Return the [x, y] coordinate for the center point of the cell that contains the specified text.  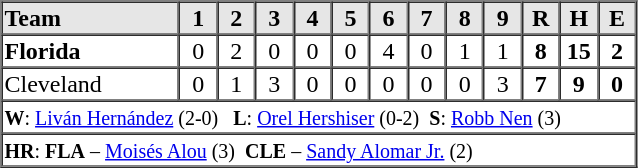
H [579, 18]
15 [579, 50]
W: Liván Hernández (2-0) L: Orel Hershiser (0-2) S: Robb Nen (3) [319, 116]
Florida [91, 50]
R [541, 18]
E [617, 18]
Cleveland [91, 84]
Team [91, 18]
6 [388, 18]
HR: FLA – Moisés Alou (3) CLE – Sandy Alomar Jr. (2) [319, 150]
5 [350, 18]
